Detect which cell encompasses the target text, then output its [x, y] center coordinate. 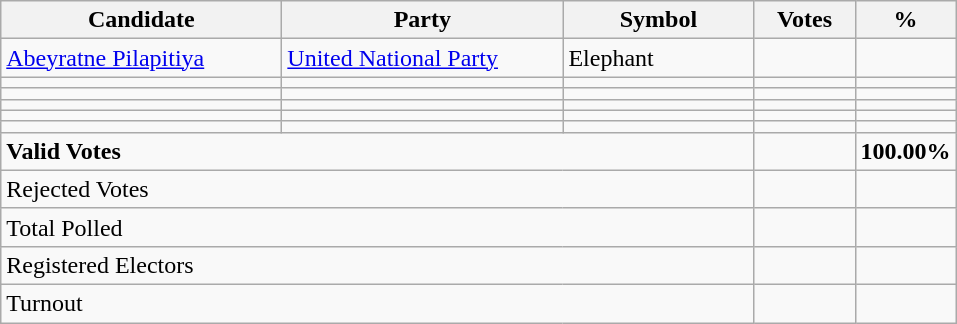
Rejected Votes [378, 189]
Symbol [658, 20]
Turnout [378, 303]
Registered Electors [378, 265]
Candidate [142, 20]
100.00% [906, 151]
Party [422, 20]
Valid Votes [378, 151]
% [906, 20]
Votes [804, 20]
Abeyratne Pilapitiya [142, 58]
Total Polled [378, 227]
United National Party [422, 58]
Elephant [658, 58]
